Identify which cell holds the provided text, then report its (x, y) central coordinate. 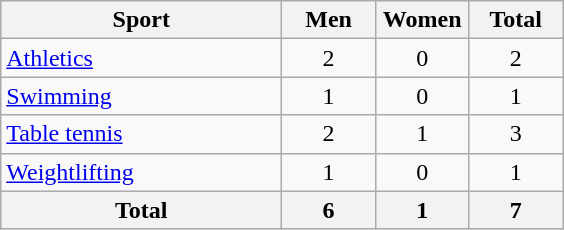
Weightlifting (142, 172)
3 (516, 134)
Athletics (142, 58)
Swimming (142, 96)
Sport (142, 20)
Men (329, 20)
7 (516, 210)
6 (329, 210)
Women (422, 20)
Table tennis (142, 134)
